Provide the (X, Y) coordinate of the cell's center where the given text is located.  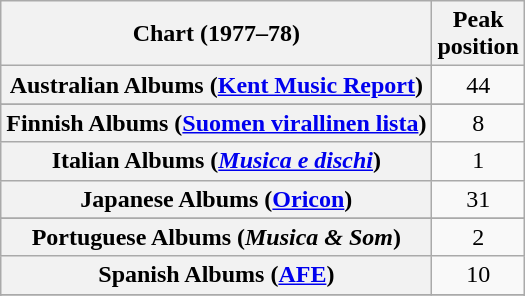
Chart (1977–78) (216, 34)
8 (478, 123)
Italian Albums (Musica e dischi) (216, 161)
Portuguese Albums (Musica & Som) (216, 237)
31 (478, 199)
10 (478, 275)
2 (478, 237)
44 (478, 85)
Peakposition (478, 34)
1 (478, 161)
Spanish Albums (AFE) (216, 275)
Finnish Albums (Suomen virallinen lista) (216, 123)
Australian Albums (Kent Music Report) (216, 85)
Japanese Albums (Oricon) (216, 199)
